Find where the given text appears and provide that cell's center as [X, Y] coordinate. 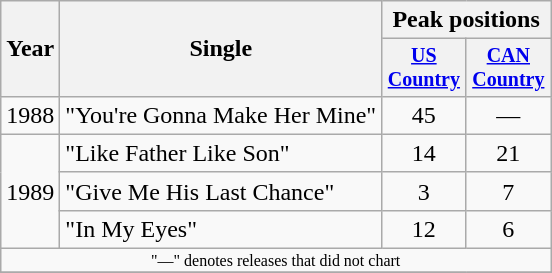
6 [508, 229]
1988 [30, 115]
21 [508, 153]
Single [221, 49]
CAN Country [508, 68]
14 [424, 153]
"You're Gonna Make Her Mine" [221, 115]
"—" denotes releases that did not chart [276, 261]
7 [508, 191]
12 [424, 229]
1989 [30, 191]
"Like Father Like Son" [221, 153]
Peak positions [466, 20]
"Give Me His Last Chance" [221, 191]
"In My Eyes" [221, 229]
US Country [424, 68]
45 [424, 115]
Year [30, 49]
3 [424, 191]
— [508, 115]
